From the cell containing the given text, extract its center point as [X, Y] coordinate. 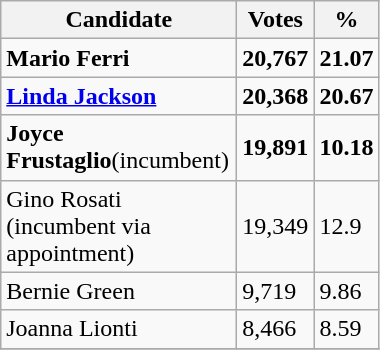
20,368 [276, 96]
Gino Rosati (incumbent via appointment) [119, 226]
8,466 [276, 329]
19,349 [276, 226]
9,719 [276, 291]
Votes [276, 20]
Joanna Lionti [119, 329]
20,767 [276, 58]
9.86 [346, 291]
Linda Jackson [119, 96]
12.9 [346, 226]
8.59 [346, 329]
Joyce Frustaglio(incumbent) [119, 148]
Candidate [119, 20]
% [346, 20]
19,891 [276, 148]
Mario Ferri [119, 58]
21.07 [346, 58]
20.67 [346, 96]
Bernie Green [119, 291]
10.18 [346, 148]
